Identify which cell holds the provided text, then report its (X, Y) central coordinate. 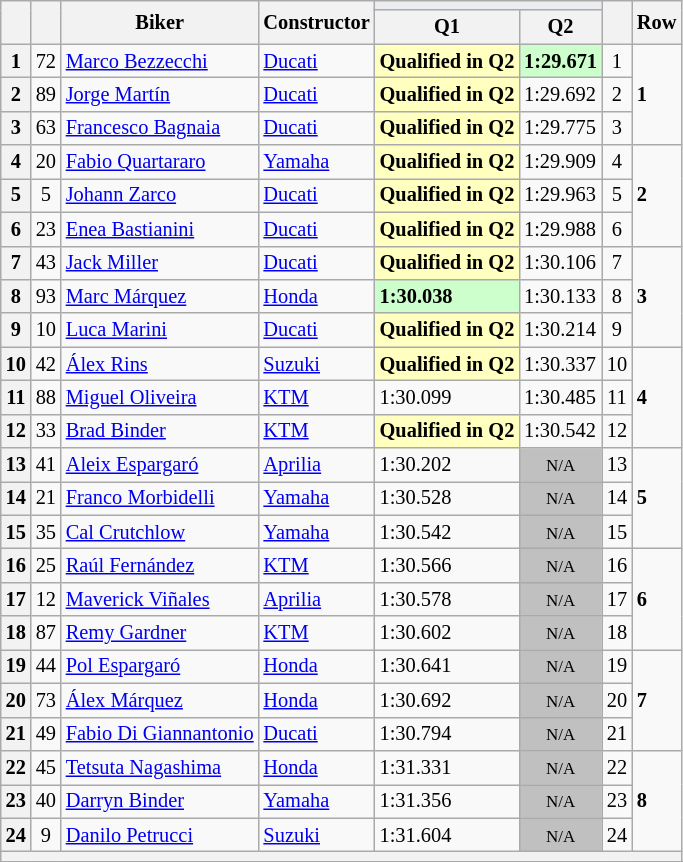
44 (46, 666)
Q2 (560, 27)
1:29.775 (560, 128)
Marco Bezzecchi (160, 61)
Raúl Fernández (160, 565)
Q1 (447, 27)
1:30.485 (560, 397)
Francesco Bagnaia (160, 128)
Fabio Quartararo (160, 162)
Biker (160, 22)
Miguel Oliveira (160, 397)
Row (656, 22)
1:30.602 (447, 633)
Luca Marini (160, 330)
Jack Miller (160, 263)
33 (46, 431)
87 (46, 633)
1:30.528 (447, 498)
63 (46, 128)
Franco Morbidelli (160, 498)
1:31.604 (447, 835)
1:30.214 (560, 330)
40 (46, 801)
49 (46, 734)
Johann Zarco (160, 195)
1:30.202 (447, 465)
Aleix Espargaró (160, 465)
Fabio Di Giannantonio (160, 734)
1:29.988 (560, 229)
73 (46, 700)
Remy Gardner (160, 633)
1:29.671 (560, 61)
Brad Binder (160, 431)
Tetsuta Nagashima (160, 767)
Cal Crutchlow (160, 532)
Álex Rins (160, 364)
1:31.356 (447, 801)
35 (46, 532)
Maverick Viñales (160, 599)
1:29.909 (560, 162)
1:30.038 (447, 296)
Enea Bastianini (160, 229)
89 (46, 94)
93 (46, 296)
1:30.692 (447, 700)
Darryn Binder (160, 801)
41 (46, 465)
1:30.099 (447, 397)
1:30.133 (560, 296)
1:31.331 (447, 767)
1:30.337 (560, 364)
Danilo Petrucci (160, 835)
43 (46, 263)
Pol Espargaró (160, 666)
42 (46, 364)
1:30.641 (447, 666)
Álex Márquez (160, 700)
1:30.578 (447, 599)
45 (46, 767)
Marc Márquez (160, 296)
25 (46, 565)
72 (46, 61)
1:29.692 (560, 94)
1:30.794 (447, 734)
Jorge Martín (160, 94)
1:30.566 (447, 565)
88 (46, 397)
1:29.963 (560, 195)
Constructor (317, 22)
1:30.106 (560, 263)
